Locate the cell with the specified text and output its (X, Y) center coordinate. 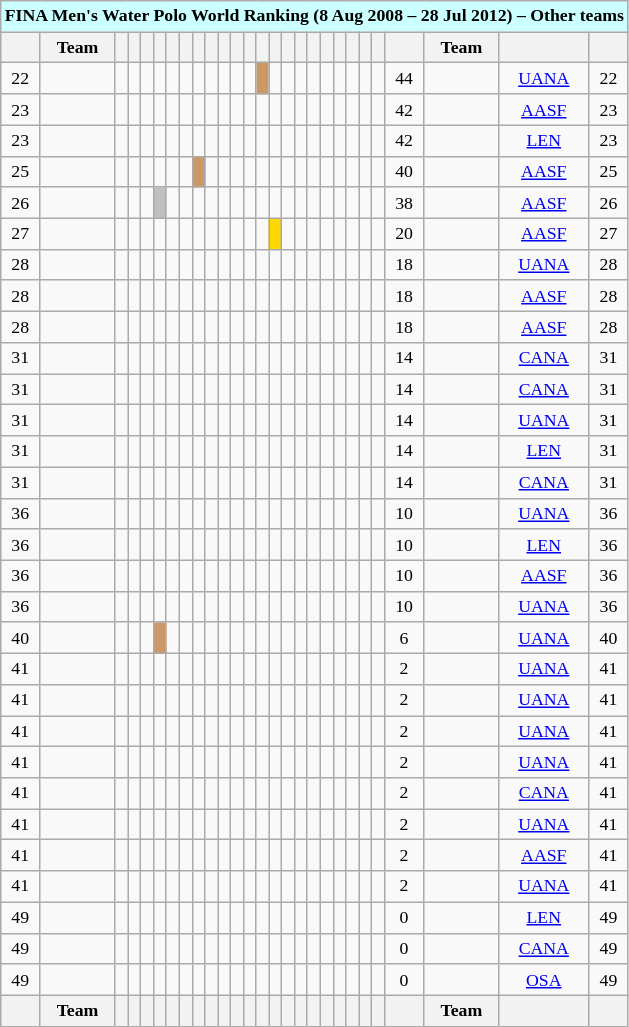
FINA Men's Water Polo World Ranking (8 Aug 2008 – 28 Jul 2012) – Other teams (314, 16)
20 (404, 234)
6 (404, 638)
38 (404, 202)
OSA (544, 980)
44 (404, 78)
